Detect which cell encompasses the target text, then output its (x, y) center coordinate. 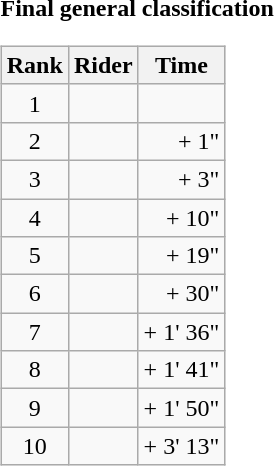
6 (34, 294)
+ 1' 41" (182, 370)
2 (34, 141)
+ 1' 36" (182, 332)
7 (34, 332)
1 (34, 103)
+ 3" (182, 179)
+ 19" (182, 256)
Rank (34, 65)
+ 1" (182, 141)
+ 1' 50" (182, 408)
Rider (103, 65)
3 (34, 179)
+ 3' 13" (182, 446)
+ 30" (182, 294)
4 (34, 217)
8 (34, 370)
9 (34, 408)
+ 10" (182, 217)
5 (34, 256)
Time (182, 65)
10 (34, 446)
